Return [X, Y] of the center of cell containing provided text 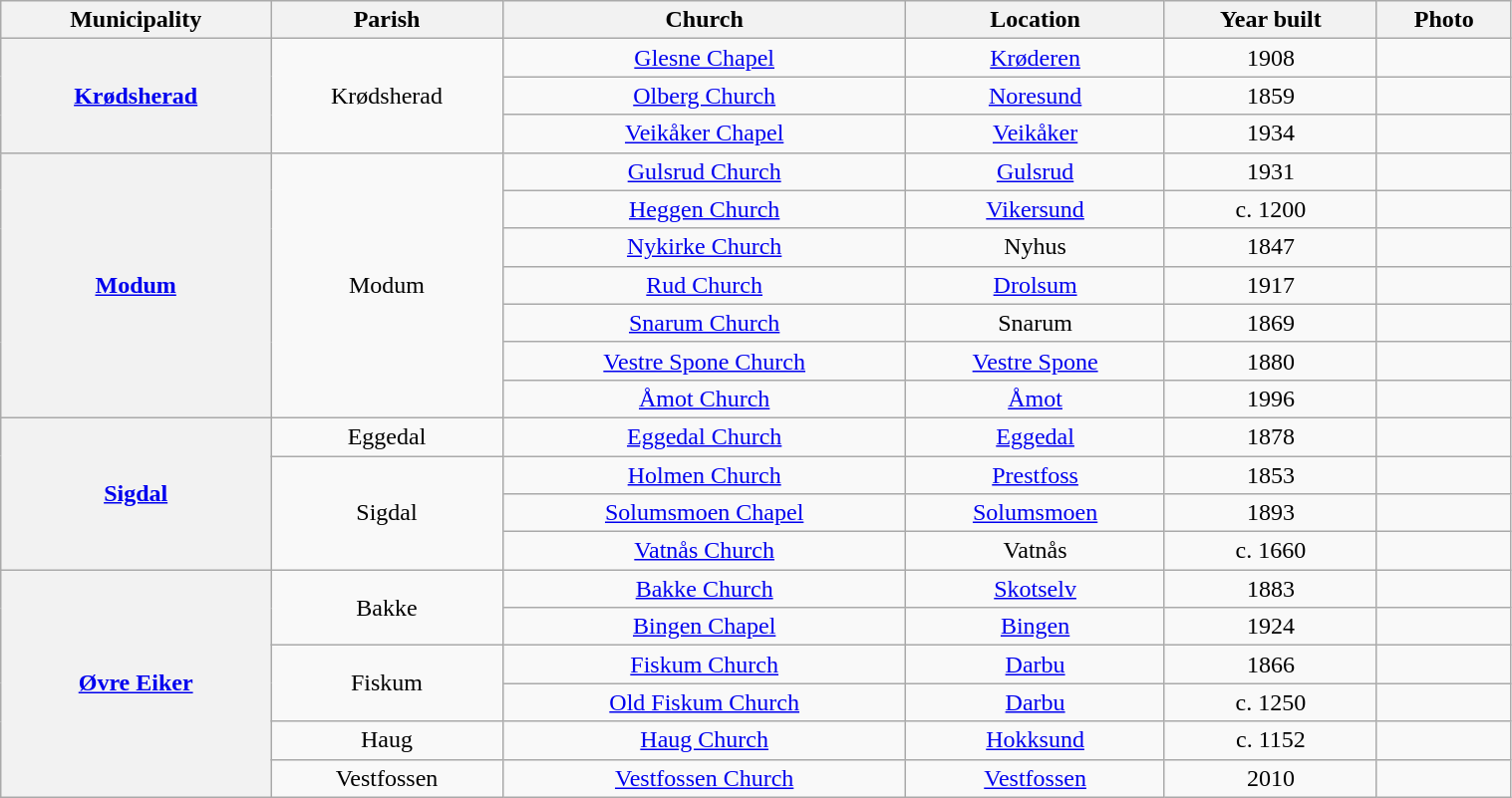
Vikersund [1035, 209]
Eggedal Church [704, 436]
Fiskum Church [704, 665]
Holmen Church [704, 475]
Snarum [1035, 323]
Haug Church [704, 740]
Old Fiskum Church [704, 702]
Solumsmoen Chapel [704, 513]
Gulsrud Church [704, 171]
Heggen Church [704, 209]
1883 [1270, 589]
Photo [1443, 20]
Bingen Chapel [704, 627]
Skotselv [1035, 589]
c. 1200 [1270, 209]
Location [1035, 20]
Year built [1270, 20]
1917 [1270, 285]
1847 [1270, 247]
Nyhus [1035, 247]
c. 1152 [1270, 740]
Drolsum [1035, 285]
Snarum Church [704, 323]
Nykirke Church [704, 247]
Bakke Church [704, 589]
1853 [1270, 475]
Vatnås Church [704, 551]
1866 [1270, 665]
Municipality [136, 20]
Gulsrud [1035, 171]
Bingen [1035, 627]
Veikåker [1035, 133]
1908 [1270, 58]
Øvre Eiker [136, 683]
1869 [1270, 323]
Noresund [1035, 96]
Prestfoss [1035, 475]
Haug [387, 740]
Parish [387, 20]
1931 [1270, 171]
Hokksund [1035, 740]
Vatnås [1035, 551]
Vestre Spone Church [704, 361]
Vestfossen Church [704, 778]
1996 [1270, 399]
Krøderen [1035, 58]
Fiskum [387, 683]
1924 [1270, 627]
Bakke [387, 608]
Solumsmoen [1035, 513]
1880 [1270, 361]
1859 [1270, 96]
Åmot Church [704, 399]
1934 [1270, 133]
c. 1250 [1270, 702]
Olberg Church [704, 96]
Åmot [1035, 399]
1893 [1270, 513]
Veikåker Chapel [704, 133]
Church [704, 20]
2010 [1270, 778]
Glesne Chapel [704, 58]
Rud Church [704, 285]
1878 [1270, 436]
Vestre Spone [1035, 361]
c. 1660 [1270, 551]
